Output the (X, Y) coordinate of the center of the cell containing the given text.  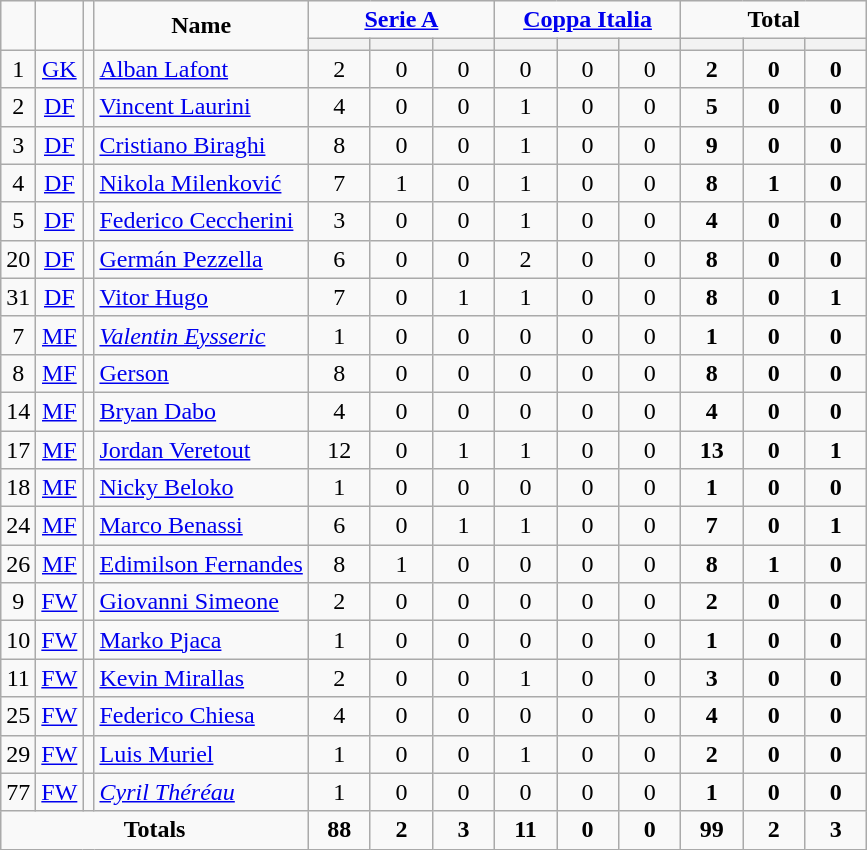
88 (339, 830)
Gerson (201, 373)
20 (18, 259)
14 (18, 411)
Cyril Théréau (201, 792)
Federico Chiesa (201, 716)
Alban Lafont (201, 69)
31 (18, 297)
25 (18, 716)
Germán Pezzella (201, 259)
Nicky Beloko (201, 488)
Federico Ceccherini (201, 221)
Coppa Italia (588, 20)
10 (18, 640)
Valentin Eysseric (201, 335)
Marko Pjaca (201, 640)
Cristiano Biraghi (201, 145)
Vitor Hugo (201, 297)
Serie A (401, 20)
Giovanni Simeone (201, 602)
26 (18, 564)
Totals (155, 830)
Edimilson Fernandes (201, 564)
Name (201, 26)
Bryan Dabo (201, 411)
Luis Muriel (201, 754)
Nikola Milenković (201, 183)
Jordan Veretout (201, 449)
Marco Benassi (201, 526)
29 (18, 754)
18 (18, 488)
12 (339, 449)
GK (60, 69)
Kevin Mirallas (201, 678)
13 (712, 449)
24 (18, 526)
Vincent Laurini (201, 107)
Total (774, 20)
77 (18, 792)
17 (18, 449)
99 (712, 830)
